Capture the cell that displays the provided text and extract its [x, y] central coordinate. 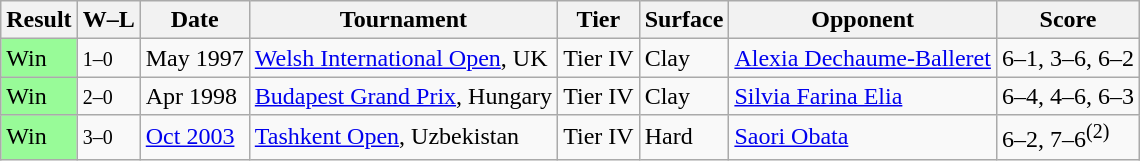
2–0 [108, 96]
Tournament [403, 20]
Oct 2003 [194, 138]
1–0 [108, 58]
6–4, 4–6, 6–3 [1068, 96]
6–1, 3–6, 6–2 [1068, 58]
Budapest Grand Prix, Hungary [403, 96]
3–0 [108, 138]
6–2, 7–6(2) [1068, 138]
Opponent [863, 20]
Date [194, 20]
Alexia Dechaume-Balleret [863, 58]
Tashkent Open, Uzbekistan [403, 138]
Silvia Farina Elia [863, 96]
Result [39, 20]
Saori Obata [863, 138]
Welsh International Open, UK [403, 58]
Apr 1998 [194, 96]
Hard [684, 138]
Score [1068, 20]
Surface [684, 20]
May 1997 [194, 58]
Tier [599, 20]
W–L [108, 20]
